From the cell containing the given text, extract its center point as (x, y) coordinate. 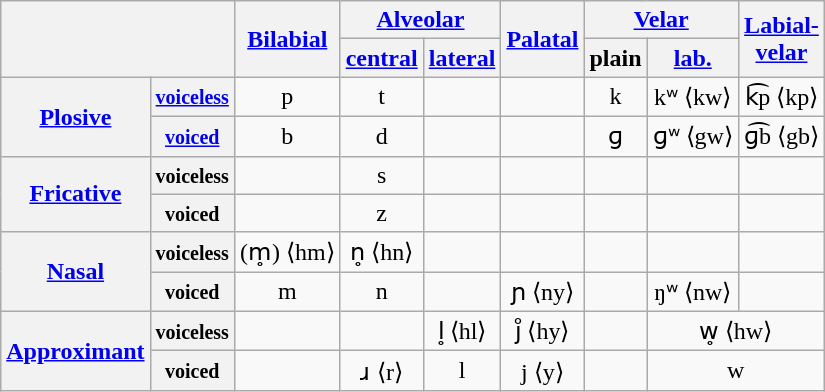
plain (616, 58)
z (382, 213)
d (382, 136)
Approximant (76, 350)
k͡p ⟨kp⟩ (781, 97)
Fricative (76, 194)
t (382, 97)
j ⟨y⟩ (542, 371)
k (616, 97)
b (287, 136)
Alveolar (420, 20)
p (287, 97)
ɡʷ ⟨gw⟩ (692, 136)
s (382, 175)
Plosive (76, 116)
w̥ ⟨hw⟩ (736, 331)
ɲ ⟨ny⟩ (542, 292)
l (462, 371)
kʷ ⟨kw⟩ (692, 97)
(m̥) ⟨hm⟩ (287, 252)
n (382, 292)
ɡ͡b ⟨gb⟩ (781, 136)
ŋʷ ⟨nw⟩ (692, 292)
Nasal (76, 272)
Palatal (542, 39)
ȷ̊ ⟨hy⟩ (542, 331)
Bilabial (287, 39)
lab. (692, 58)
ɡ (616, 136)
Velar (661, 20)
central (382, 58)
ɹ ⟨r⟩ (382, 371)
Labial-velar (781, 39)
l̥ ⟨hl⟩ (462, 331)
lateral (462, 58)
n̥ ⟨hn⟩ (382, 252)
w (736, 371)
m (287, 292)
